Search for the cell housing the specified text and yield its (X, Y) center coordinate. 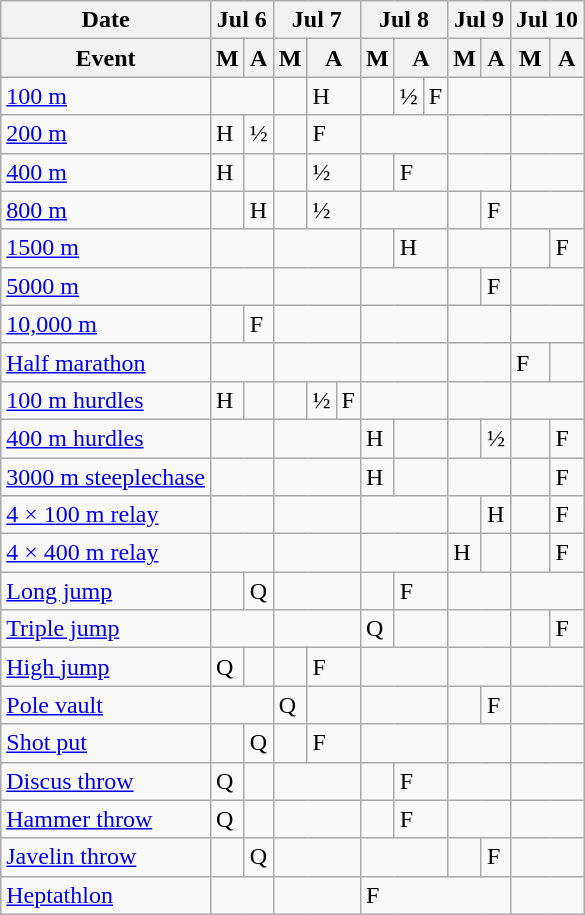
Discus throw (106, 781)
Long jump (106, 591)
4 × 100 m relay (106, 515)
4 × 400 m relay (106, 553)
5000 m (106, 286)
200 m (106, 134)
Hammer throw (106, 819)
Shot put (106, 743)
400 m (106, 172)
800 m (106, 210)
100 m (106, 96)
Jul 7 (316, 20)
Triple jump (106, 629)
Javelin throw (106, 857)
Date (106, 20)
10,000 m (106, 324)
Half marathon (106, 362)
Pole vault (106, 705)
100 m hurdles (106, 400)
Jul 10 (546, 20)
Jul 6 (242, 20)
Heptathlon (106, 895)
3000 m steeplechase (106, 477)
1500 m (106, 248)
Event (106, 58)
400 m hurdles (106, 438)
Jul 8 (404, 20)
High jump (106, 667)
Jul 9 (480, 20)
